Extract the (X, Y) coordinate from the center of the cell holding the provided text.  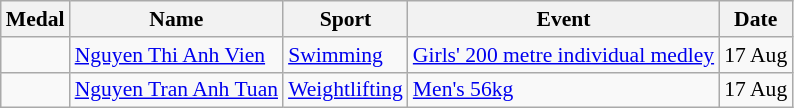
Girls' 200 metre individual medley (564, 55)
Men's 56kg (564, 90)
Weightlifting (346, 90)
Nguyen Tran Anh Tuan (176, 90)
Nguyen Thi Anh Vien (176, 55)
Swimming (346, 55)
Sport (346, 19)
Date (756, 19)
Medal (36, 19)
Event (564, 19)
Name (176, 19)
